For the text-containing cell, return its midpoint in [x, y] coordinate format. 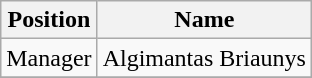
Name [204, 20]
Algimantas Briaunys [204, 58]
Manager [49, 58]
Position [49, 20]
